Search for the cell housing the specified text and yield its [x, y] center coordinate. 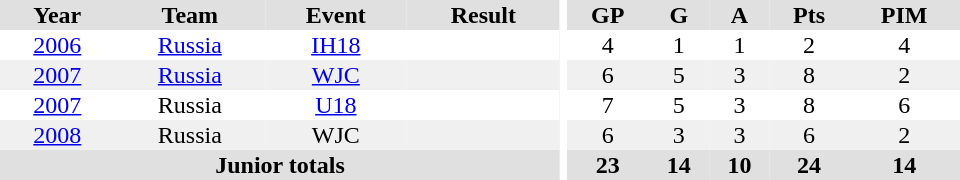
Event [336, 15]
7 [608, 105]
10 [740, 165]
Junior totals [280, 165]
U18 [336, 105]
G [678, 15]
2006 [58, 45]
Team [190, 15]
2008 [58, 135]
Result [484, 15]
IH18 [336, 45]
Pts [810, 15]
PIM [904, 15]
GP [608, 15]
24 [810, 165]
Year [58, 15]
A [740, 15]
23 [608, 165]
